Search for the cell housing the specified text and yield its [x, y] center coordinate. 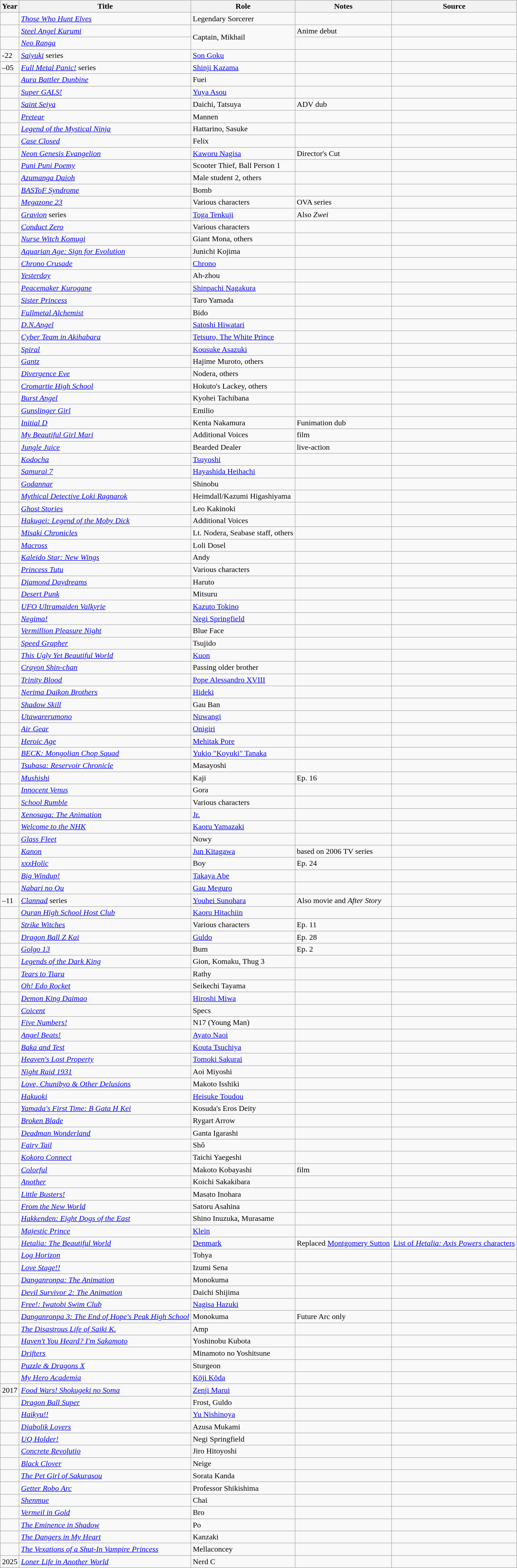
Those Who Hunt Elves [105, 19]
Amp [243, 1329]
Puni Puni Poemy [105, 166]
Ayato Naoi [243, 1035]
Majestic Prince [105, 1231]
Heroic Age [105, 741]
Replaced Montgomery Sutton [343, 1243]
Ep. 28 [343, 937]
Yuya Asou [243, 92]
Nabari no Ou [105, 888]
Mitsuru [243, 594]
Source [454, 6]
Jiro Hitoyoshi [243, 1451]
Mellaconcey [243, 1549]
Welcome to the NHK [105, 827]
Minamoto no Yoshitsune [243, 1353]
Mushishi [105, 778]
Log Horizon [105, 1255]
Kaworu Nagisa [243, 153]
Funimation dub [343, 423]
Bro [243, 1512]
Hakuoki [105, 1096]
–11 [10, 900]
Tsujido [243, 643]
Another [105, 1182]
Shô [243, 1145]
Satoshi Hiwatari [243, 325]
Saiyuki series [105, 55]
Speed Grapher [105, 643]
Legend of the Mystical Ninja [105, 129]
Macross [105, 545]
Kosuda's Eros Deity [243, 1108]
Five Numbers! [105, 1023]
Specs [243, 1010]
Tsuyoshi [243, 459]
Title [105, 6]
The Pet Girl of Sakurasou [105, 1476]
Concrete Revolutio [105, 1451]
Super GALS! [105, 92]
Male student 2, others [243, 178]
Burst Angel [105, 398]
Kaleido Star: New Wings [105, 558]
Dragon Ball Z Kai [105, 937]
Haikyu!! [105, 1415]
Hattarino, Sasuke [243, 129]
Samurai 7 [105, 472]
Colorful [105, 1170]
Neo Ranga [105, 43]
Lt. Nodera, Seabase staff, others [243, 533]
Ep. 24 [343, 863]
The Eminence in Shadow [105, 1525]
List of Hetalia: Axis Powers characters [454, 1243]
Ghost Stories [105, 508]
Gau Ban [243, 704]
Peacemaker Kurogane [105, 288]
Vermeil in Gold [105, 1512]
Taichi Yaegeshi [243, 1158]
Kōji Kōda [243, 1378]
Divergence Eve [105, 374]
Tomoki Sakurai [243, 1059]
Shinobu [243, 484]
Desert Punk [105, 594]
Puzzle & Dragons X [105, 1366]
Ep. 16 [343, 778]
UQ Holder! [105, 1439]
Godannar [105, 484]
Captain, Mikhail [243, 37]
Rathy [243, 974]
Hiroshi Miwa [243, 998]
Jungle Juice [105, 447]
–05 [10, 68]
Diamond Daydreams [105, 582]
Megazone 23 [105, 202]
Pretear [105, 116]
Also Zwei [343, 215]
Drifters [105, 1353]
Cyber Team in Akihabara [105, 337]
Director's Cut [343, 153]
Yu Nishinoya [243, 1415]
Vermillion Pleasure Night [105, 631]
Notes [343, 6]
Tetsuro, The White Prince [243, 337]
Food Wars! Shokugeki no Soma [105, 1390]
Gion, Komaku, Thug 3 [243, 962]
Hakkenden: Eight Dogs of the East [105, 1219]
Felix [243, 141]
BASToF Syndrome [105, 190]
Shenmue [105, 1500]
Spiral [105, 349]
The Disastrous Life of Saiki K. [105, 1329]
Ep. 11 [343, 925]
Golgo 13 [105, 949]
Kaji [243, 778]
This Ugly Yet Beautiful World [105, 655]
Seikechi Tayama [243, 986]
Devil Survivor 2: The Animation [105, 1292]
Role [243, 6]
Leo Kakinoki [243, 508]
Kanzaki [243, 1537]
Gantz [105, 362]
Satoru Asahina [243, 1206]
Ep. 2 [343, 949]
Haruto [243, 582]
Love, Chunibyo & Other Delusions [105, 1084]
Free!: Iwatobi Swim Club [105, 1304]
Aquarian Age: Sign for Evolution [105, 251]
Hayashida Heihachi [243, 472]
Ouran High School Host Club [105, 912]
Hetalia: The Beautiful World [105, 1243]
Po [243, 1525]
BECK: Mongolian Chop Squad [105, 753]
-22 [10, 55]
Year [10, 6]
Negima! [105, 619]
Frost, Guldo [243, 1402]
Air Gear [105, 729]
Nowy [243, 839]
Masayoshi [243, 766]
Danganronpa: The Animation [105, 1280]
Steel Angel Kurumi [105, 31]
Pope Alessandro XVIII [243, 680]
based on 2006 TV series [343, 851]
Chrono [243, 263]
Shinji Kazama [243, 68]
Neige [243, 1463]
Heisuke Toudou [243, 1096]
Utawarerumono [105, 716]
Jun Kitagawa [243, 851]
Mannen [243, 116]
Nagisa Hazuki [243, 1304]
Night Raid 1931 [105, 1072]
Mythical Detective Loki Ragnarok [105, 496]
Black Clover [105, 1463]
Dragon Ball Super [105, 1402]
Kyohei Tachibana [243, 398]
Xenosaga: The Animation [105, 815]
Diabolik Lovers [105, 1427]
My Hero Academia [105, 1378]
Deadman Wonderland [105, 1133]
Hajime Muroto, others [243, 362]
Coicent [105, 1010]
UFO Ultramaiden Valkyrie [105, 606]
Toga Tenkuji [243, 215]
Oh! Edo Rocket [105, 986]
Andy [243, 558]
Azumanga Daioh [105, 178]
Trinity Blood [105, 680]
Innocent Venus [105, 790]
Tears to Tiara [105, 974]
Kazuto Tokino [243, 606]
My Beautiful Girl Mari [105, 435]
Cromartie High School [105, 386]
Fullmetal Alchemist [105, 312]
Yamada's First Time: B Gata H Kei [105, 1108]
Makoto Kobayashi [243, 1170]
Nurse Witch Komugi [105, 239]
Tsubasa: Reservoir Chronicle [105, 766]
The Dangers in My Heart [105, 1537]
Shinpachi Nagakura [243, 288]
2017 [10, 1390]
Princess Tutu [105, 570]
Case Closed [105, 141]
Koichi Sakakibara [243, 1182]
Kaoru Hitachiin [243, 912]
Youhei Sunohara [243, 900]
Klein [243, 1231]
Glass Fleet [105, 839]
Baka and Test [105, 1047]
Mehitak Pore [243, 741]
Nodera, others [243, 374]
Jr. [243, 815]
Hakugei: Legend of the Moby Dick [105, 521]
Legends of the Dark King [105, 962]
Nuwangi [243, 716]
Kaoru Yamazaki [243, 827]
Also movie and After Story [343, 900]
2025 [10, 1562]
Haven't You Heard? I'm Sakamoto [105, 1341]
D.N.Angel [105, 325]
Nerd C [243, 1562]
Heaven's Lost Property [105, 1059]
Chai [243, 1500]
Kenta Nakamura [243, 423]
Sister Princess [105, 300]
Sturgeon [243, 1366]
Misaki Chronicles [105, 533]
Gora [243, 790]
Masato Inohara [243, 1194]
From the New World [105, 1206]
Kousuke Asazuki [243, 349]
Professor Shikishima [243, 1488]
Tohya [243, 1255]
Passing older brother [243, 668]
Kanon [105, 851]
Gau Meguro [243, 888]
Sorata Kanda [243, 1476]
Anime debut [343, 31]
Kouta Tsuchiya [243, 1047]
Initial D [105, 423]
Aoi Miyoshi [243, 1072]
ADV dub [343, 104]
Bido [243, 312]
Fairy Tail [105, 1145]
Boy [243, 863]
Izumi Sena [243, 1268]
Gunslinger Girl [105, 410]
Saint Seiya [105, 104]
Rygart Arrow [243, 1121]
Onigiri [243, 729]
Yukio "Koyuki" Tanaka [243, 753]
Shino Inuzuka, Murasame [243, 1219]
Loli Dosel [243, 545]
Kodocha [105, 459]
Getter Robo Arc [105, 1488]
Legendary Sorcerer [243, 19]
School Rumble [105, 802]
live-action [343, 447]
Chrono Crusade [105, 263]
Fuei [243, 80]
Son Goku [243, 55]
Nerima Daikon Brothers [105, 692]
Yoshinobu Kubota [243, 1341]
Broken Blade [105, 1121]
N17 (Young Man) [243, 1023]
Ganta Igarashi [243, 1133]
Guldo [243, 937]
Takaya Abe [243, 876]
Giant Mona, others [243, 239]
Gravion series [105, 215]
The Vexations of a Shut-In Vampire Princess [105, 1549]
Ah-zhou [243, 276]
Heimdall/Kazumi Higashiyama [243, 496]
Demon King Daimao [105, 998]
Strike Witches [105, 925]
Denmark [243, 1243]
Angel Beats! [105, 1035]
Love Stage!! [105, 1268]
Aura Battler Dunbine [105, 80]
Clannad series [105, 900]
Kokoro Connect [105, 1158]
Little Busters! [105, 1194]
Yesterday [105, 276]
Danganronpa 3: The End of Hope's Peak High School [105, 1316]
Taro Yamada [243, 300]
Azusa Mukami [243, 1427]
Hideki [243, 692]
OVA series [343, 202]
Conduct Zero [105, 227]
Hokuto's Lackey, others [243, 386]
Neon Genesis Evangelion [105, 153]
Shadow Skill [105, 704]
Emilio [243, 410]
Kuon [243, 655]
Zenji Marui [243, 1390]
Crayon Shin-chan [105, 668]
Loner Life in Another World [105, 1562]
Makoto Isshiki [243, 1084]
Big Windup! [105, 876]
Bum [243, 949]
Bomb [243, 190]
Future Arc only [343, 1316]
Full Metal Panic! series [105, 68]
Daichi Shijima [243, 1292]
Junichi Kojima [243, 251]
Blue Face [243, 631]
Daichi, Tatsuya [243, 104]
xxxHolic [105, 863]
Bearded Dealer [243, 447]
Scooter Thief, Ball Person 1 [243, 166]
